Return [x, y] of the center of cell containing provided text 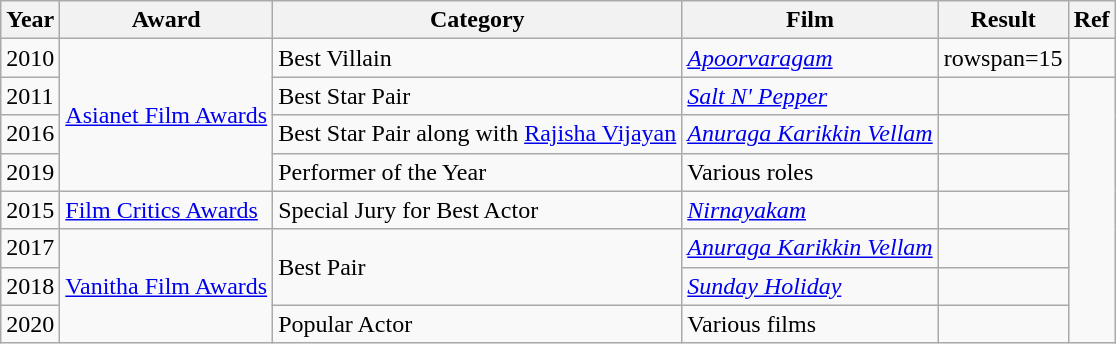
2010 [30, 58]
Award [166, 20]
rowspan=15 [1003, 58]
Sunday Holiday [810, 286]
Apoorvaragam [810, 58]
Salt N' Pepper [810, 96]
2016 [30, 134]
Performer of the Year [478, 172]
2019 [30, 172]
Best Star Pair [478, 96]
Year [30, 20]
2020 [30, 324]
Best Star Pair along with Rajisha Vijayan [478, 134]
Nirnayakam [810, 210]
Film [810, 20]
Popular Actor [478, 324]
Best Villain [478, 58]
Various roles [810, 172]
Best Pair [478, 267]
Asianet Film Awards [166, 115]
2015 [30, 210]
2017 [30, 248]
Vanitha Film Awards [166, 286]
Special Jury for Best Actor [478, 210]
Result [1003, 20]
2011 [30, 96]
Ref [1092, 20]
Various films [810, 324]
Category [478, 20]
Film Critics Awards [166, 210]
2018 [30, 286]
